Capture the cell that displays the provided text and extract its [x, y] central coordinate. 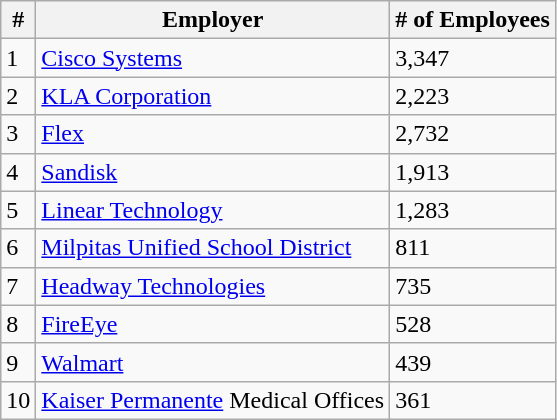
361 [473, 400]
2,223 [473, 96]
Kaiser Permanente Medical Offices [213, 400]
8 [18, 324]
Walmart [213, 362]
2 [18, 96]
Milpitas Unified School District [213, 248]
2,732 [473, 134]
Linear Technology [213, 210]
# [18, 20]
Headway Technologies [213, 286]
7 [18, 286]
3,347 [473, 58]
1,283 [473, 210]
Employer [213, 20]
1,913 [473, 172]
439 [473, 362]
KLA Corporation [213, 96]
5 [18, 210]
6 [18, 248]
4 [18, 172]
735 [473, 286]
Flex [213, 134]
# of Employees [473, 20]
528 [473, 324]
Cisco Systems [213, 58]
10 [18, 400]
FireEye [213, 324]
9 [18, 362]
1 [18, 58]
811 [473, 248]
Sandisk [213, 172]
3 [18, 134]
